Find where the given text appears and provide that cell's center as (x, y) coordinate. 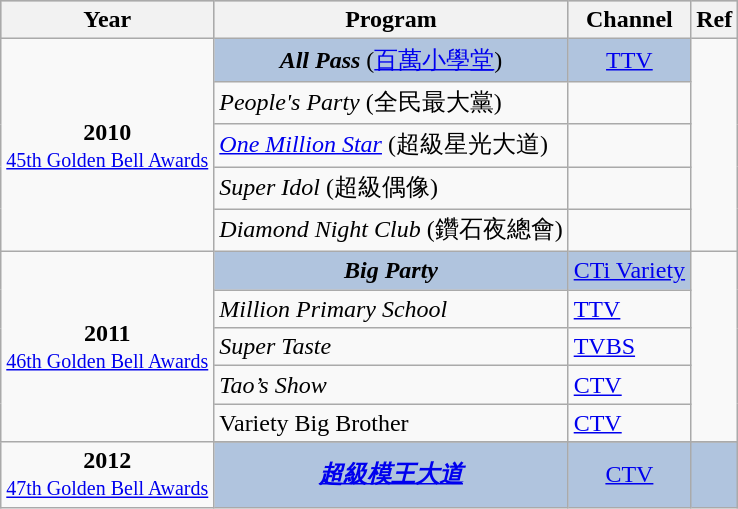
Million Primary School (391, 309)
One Million Star (超級星光大道) (391, 146)
CTi Variety (629, 271)
Big Party (391, 271)
TVBS (629, 347)
All Pass (百萬小學堂) (391, 60)
2012 47th Golden Bell Awards (108, 474)
Tao’s Show (391, 385)
Variety Big Brother (391, 423)
2010 45th Golden Bell Awards (108, 146)
Year (108, 20)
Ref (714, 20)
超級模王大道 (391, 474)
2011 46th Golden Bell Awards (108, 347)
People's Party (全民最大黨) (391, 102)
Channel (629, 20)
Super Idol (超級偶像) (391, 188)
Program (391, 20)
Diamond Night Club (鑽石夜總會) (391, 230)
Super Taste (391, 347)
